Scan for the cell matching the given text and deliver its [X, Y] coordinate at center. 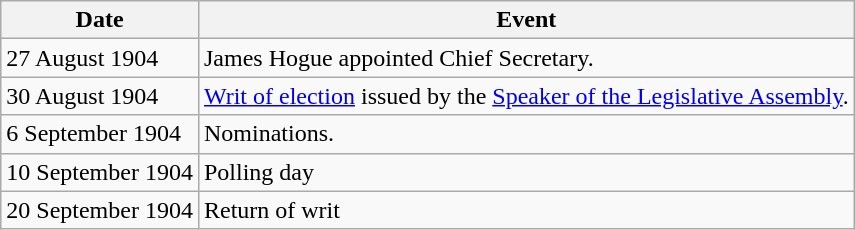
Date [100, 20]
30 August 1904 [100, 96]
Return of writ [526, 210]
6 September 1904 [100, 134]
Event [526, 20]
Writ of election issued by the Speaker of the Legislative Assembly. [526, 96]
Polling day [526, 172]
James Hogue appointed Chief Secretary. [526, 58]
Nominations. [526, 134]
20 September 1904 [100, 210]
27 August 1904 [100, 58]
10 September 1904 [100, 172]
